Find where the given text appears and provide that cell's center as (X, Y) coordinate. 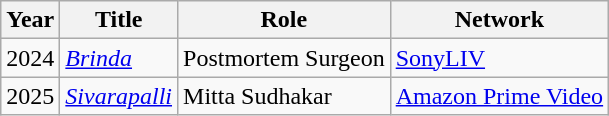
SonyLIV (499, 58)
Year (30, 20)
2025 (30, 96)
Network (499, 20)
Mitta Sudhakar (284, 96)
Brinda (119, 58)
Postmortem Surgeon (284, 58)
Title (119, 20)
Amazon Prime Video (499, 96)
Role (284, 20)
2024 (30, 58)
Sivarapalli (119, 96)
